From the cell containing the given text, extract its center point as [x, y] coordinate. 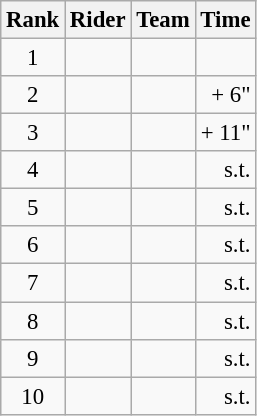
+ 11" [226, 133]
10 [33, 396]
3 [33, 133]
4 [33, 170]
2 [33, 95]
8 [33, 321]
1 [33, 58]
6 [33, 245]
Team [163, 20]
Rank [33, 20]
Rider [98, 20]
7 [33, 283]
5 [33, 208]
Time [226, 20]
+ 6" [226, 95]
9 [33, 358]
